Capture the cell that displays the provided text and extract its (x, y) central coordinate. 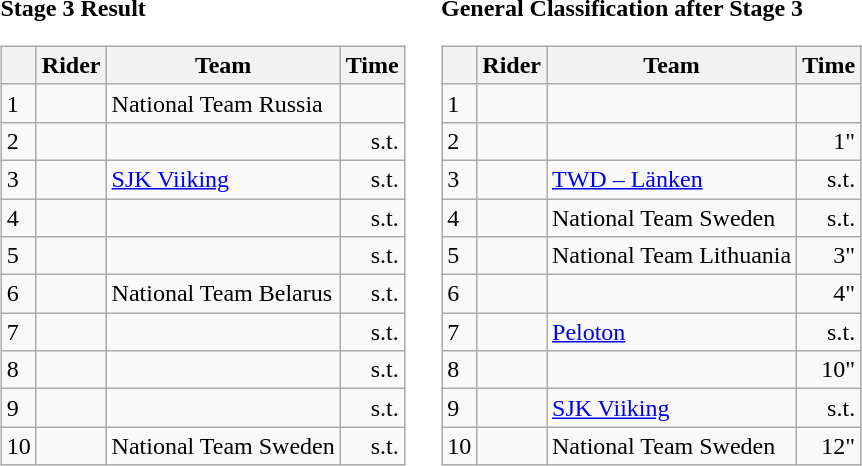
12" (829, 446)
TWD – Länken (671, 179)
National Team Belarus (223, 294)
3" (829, 256)
National Team Lithuania (671, 256)
4" (829, 294)
Peloton (671, 332)
1" (829, 141)
National Team Russia (223, 103)
10" (829, 370)
